Capture the cell that displays the provided text and extract its [X, Y] central coordinate. 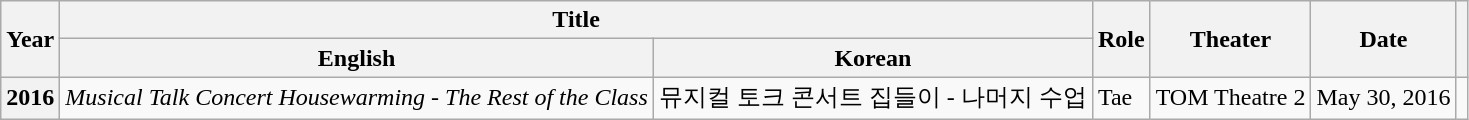
Theater [1230, 39]
May 30, 2016 [1384, 98]
Tae [1121, 98]
Role [1121, 39]
Musical Talk Concert Housewarming - The Rest of the Class [357, 98]
뮤지컬 토크 콘서트 집들이 - 나머지 수업 [872, 98]
Date [1384, 39]
2016 [30, 98]
Title [576, 20]
Korean [872, 58]
TOM Theatre 2 [1230, 98]
Year [30, 39]
English [357, 58]
